Search for the cell housing the specified text and yield its (X, Y) center coordinate. 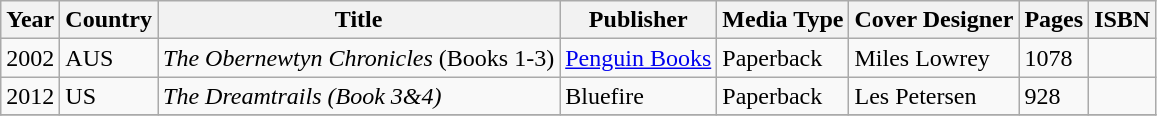
Les Petersen (934, 96)
Media Type (783, 20)
ISBN (1122, 20)
Miles Lowrey (934, 58)
928 (1054, 96)
Penguin Books (638, 58)
Title (359, 20)
AUS (109, 58)
Publisher (638, 20)
1078 (1054, 58)
2012 (30, 96)
US (109, 96)
Bluefire (638, 96)
Cover Designer (934, 20)
Pages (1054, 20)
2002 (30, 58)
The Dreamtrails (Book 3&4) (359, 96)
Year (30, 20)
The Obernewtyn Chronicles (Books 1-3) (359, 58)
Country (109, 20)
